Find where the given text appears and provide that cell's center as [X, Y] coordinate. 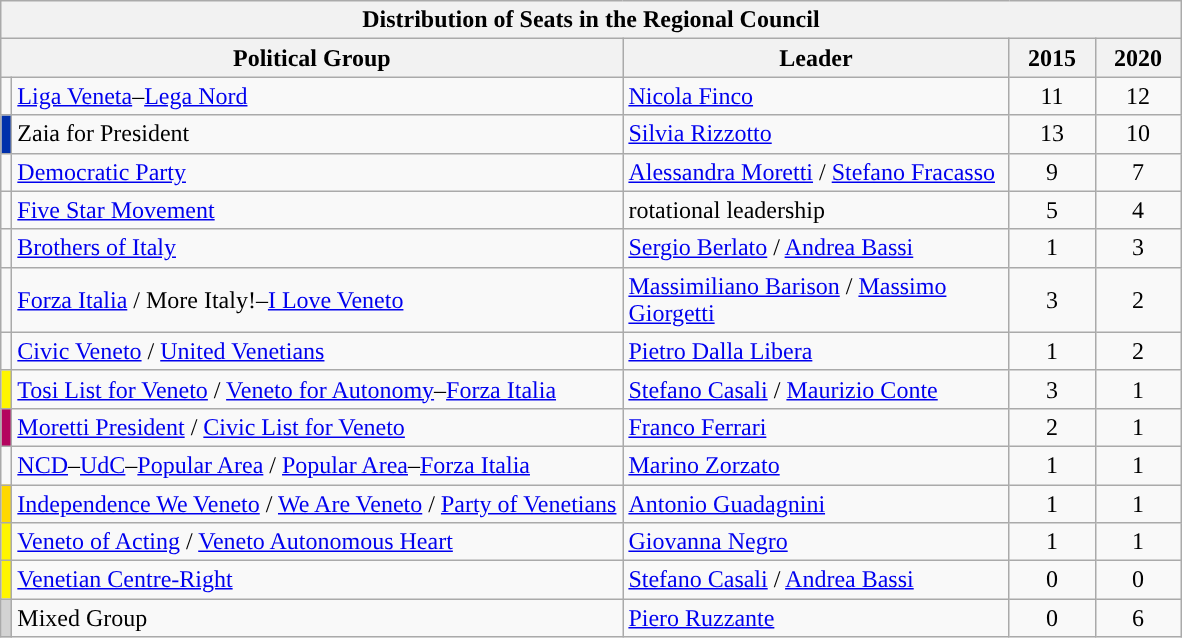
Massimiliano Barison / Massimo Giorgetti [816, 300]
Alessandra Moretti / Stefano Fracasso [816, 172]
Giovanna Negro [816, 542]
12 [1138, 96]
13 [1052, 134]
6 [1138, 618]
Political Group [312, 58]
Moretti President / Civic List for Veneto [318, 427]
Stefano Casali / Andrea Bassi [816, 580]
11 [1052, 96]
Leader [816, 58]
5 [1052, 210]
2020 [1138, 58]
Pietro Dalla Libera [816, 351]
Five Star Movement [318, 210]
Veneto of Acting / Veneto Autonomous Heart [318, 542]
NCD–UdC–Popular Area / Popular Area–Forza Italia [318, 465]
Distribution of Seats in the Regional Council [591, 20]
Venetian Centre-Right [318, 580]
7 [1138, 172]
Franco Ferrari [816, 427]
Liga Veneta–Lega Nord [318, 96]
Tosi List for Veneto / Veneto for Autonomy–Forza Italia [318, 389]
Piero Ruzzante [816, 618]
Independence We Veneto / We Are Veneto / Party of Venetians [318, 503]
4 [1138, 210]
Silvia Rizzotto [816, 134]
Civic Veneto / United Venetians [318, 351]
Zaia for President [318, 134]
10 [1138, 134]
Stefano Casali / Maurizio Conte [816, 389]
rotational leadership [816, 210]
Sergio Berlato / Andrea Bassi [816, 248]
Antonio Guadagnini [816, 503]
Marino Zorzato [816, 465]
Democratic Party [318, 172]
Forza Italia / More Italy!–I Love Veneto [318, 300]
9 [1052, 172]
Mixed Group [318, 618]
2015 [1052, 58]
Nicola Finco [816, 96]
Brothers of Italy [318, 248]
